Return the (x, y) coordinate for the center point of the cell that contains the specified text.  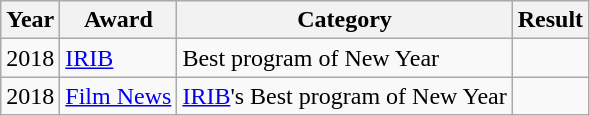
Result (550, 20)
IRIB's Best program of New Year (344, 96)
IRIB (118, 58)
Film News (118, 96)
Award (118, 20)
Best program of New Year (344, 58)
Year (30, 20)
Category (344, 20)
